Provide the (x, y) coordinate of the cell's center where the given text is located.  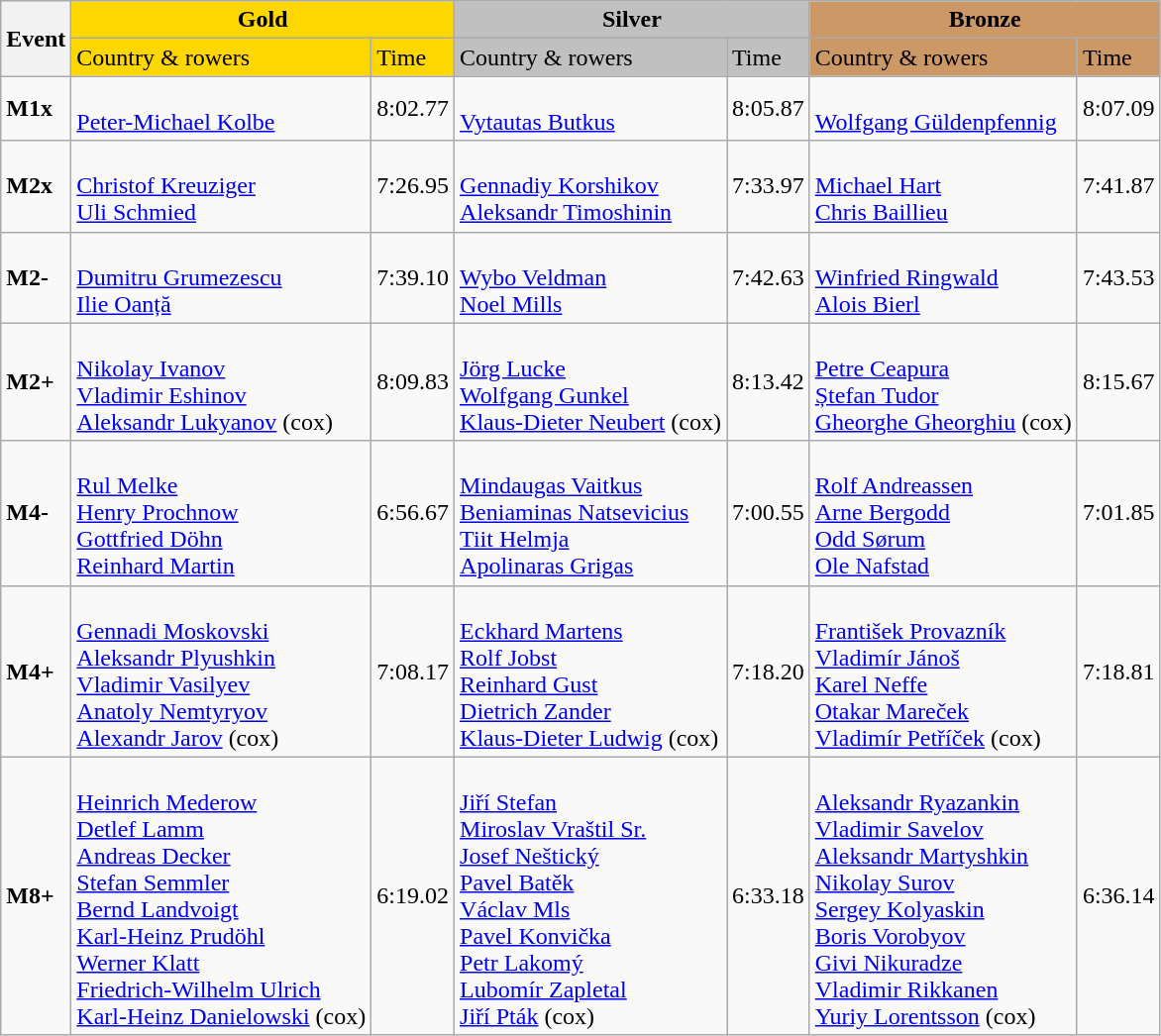
M4- (36, 513)
7:00.55 (769, 513)
7:18.20 (769, 672)
Dumitru Grumezescu Ilie Oanță (222, 277)
6:33.18 (769, 895)
7:18.81 (1118, 672)
František Provazník Vladimír Jánoš Karel Neffe Otakar Mareček Vladimír Petříček (cox) (943, 672)
6:36.14 (1118, 895)
Christof Kreuziger Uli Schmied (222, 186)
8:02.77 (413, 109)
7:39.10 (413, 277)
M2x (36, 186)
8:07.09 (1118, 109)
M2- (36, 277)
Gold (264, 20)
7:26.95 (413, 186)
6:56.67 (413, 513)
M4+ (36, 672)
7:42.63 (769, 277)
Gennadi Moskovski Aleksandr Plyushkin Vladimir Vasilyev Anatoly Nemtyryov Alexandr Jarov (cox) (222, 672)
Winfried Ringwald Alois Bierl (943, 277)
Michael Hart Chris Baillieu (943, 186)
Peter-Michael Kolbe (222, 109)
Eckhard Martens Rolf Jobst Reinhard Gust Dietrich Zander Klaus-Dieter Ludwig (cox) (590, 672)
Jörg Lucke Wolfgang Gunkel Klaus-Dieter Neubert (cox) (590, 382)
7:41.87 (1118, 186)
Nikolay Ivanov Vladimir Eshinov Aleksandr Lukyanov (cox) (222, 382)
Mindaugas Vaitkus Beniaminas Natsevicius Tiit Helmja Apolinaras Grigas (590, 513)
Rolf Andreassen Arne Bergodd Odd Sørum Ole Nafstad (943, 513)
7:43.53 (1118, 277)
8:15.67 (1118, 382)
8:09.83 (413, 382)
8:13.42 (769, 382)
M1x (36, 109)
Rul Melke Henry Prochnow Gottfried Döhn Reinhard Martin (222, 513)
Wolfgang Güldenpfennig (943, 109)
Jiří Stefan Miroslav Vraštil Sr. Josef Neštický Pavel Batěk Václav Mls Pavel Konvička Petr Lakomý Lubomír Zapletal Jiří Pták (cox) (590, 895)
7:08.17 (413, 672)
Bronze (985, 20)
Wybo Veldman Noel Mills (590, 277)
M8+ (36, 895)
Vytautas Butkus (590, 109)
Event (36, 39)
Petre Ceapura Ștefan Tudor Gheorghe Gheorghiu (cox) (943, 382)
M2+ (36, 382)
Silver (632, 20)
8:05.87 (769, 109)
7:01.85 (1118, 513)
6:19.02 (413, 895)
7:33.97 (769, 186)
Gennadiy Korshikov Aleksandr Timoshinin (590, 186)
